Extract the (X, Y) coordinate from the center of the cell holding the provided text.  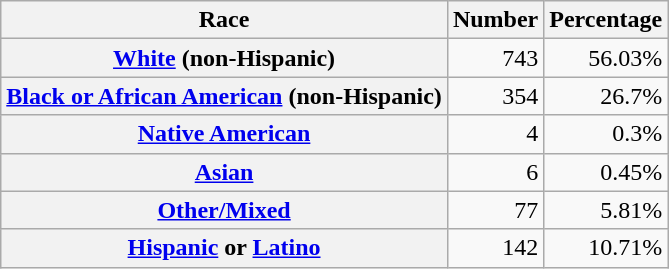
743 (495, 58)
Other/Mixed (224, 210)
White (non-Hispanic) (224, 58)
142 (495, 248)
Percentage (606, 20)
Race (224, 20)
6 (495, 172)
Black or African American (non-Hispanic) (224, 96)
5.81% (606, 210)
Asian (224, 172)
10.71% (606, 248)
4 (495, 134)
Number (495, 20)
26.7% (606, 96)
56.03% (606, 58)
0.3% (606, 134)
0.45% (606, 172)
354 (495, 96)
Hispanic or Latino (224, 248)
Native American (224, 134)
77 (495, 210)
